Extract the [X, Y] coordinate from the center of the cell holding the provided text.  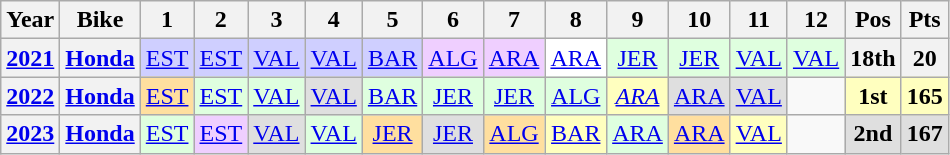
6 [453, 20]
18th [873, 58]
8 [576, 20]
Pts [924, 20]
167 [924, 134]
2021 [30, 58]
12 [816, 20]
2022 [30, 96]
2023 [30, 134]
4 [334, 20]
9 [638, 20]
2nd [873, 134]
Bike [100, 20]
1 [167, 20]
1st [873, 96]
5 [392, 20]
2 [221, 20]
7 [514, 20]
10 [699, 20]
Pos [873, 20]
11 [758, 20]
20 [924, 58]
3 [276, 20]
Year [30, 20]
165 [924, 96]
